Locate the cell with the specified text and output its (x, y) center coordinate. 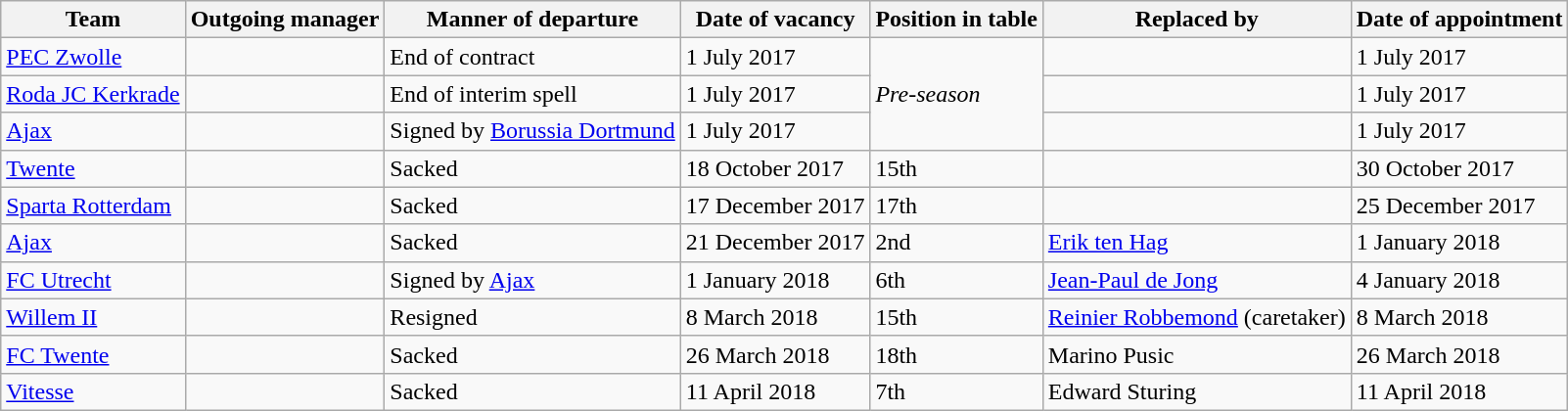
Manner of departure (532, 20)
30 October 2017 (1459, 168)
Willem II (93, 317)
17th (956, 205)
Pre-season (956, 94)
Jean-Paul de Jong (1196, 280)
Sparta Rotterdam (93, 205)
Outgoing manager (285, 20)
Team (93, 20)
21 December 2017 (775, 243)
Date of appointment (1459, 20)
FC Utrecht (93, 280)
Reinier Robbemond (caretaker) (1196, 317)
PEC Zwolle (93, 57)
FC Twente (93, 354)
18th (956, 354)
Replaced by (1196, 20)
25 December 2017 (1459, 205)
Marino Pusic (1196, 354)
18 October 2017 (775, 168)
Resigned (532, 317)
17 December 2017 (775, 205)
Position in table (956, 20)
Date of vacancy (775, 20)
End of interim spell (532, 94)
7th (956, 391)
Edward Sturing (1196, 391)
2nd (956, 243)
6th (956, 280)
Signed by Ajax (532, 280)
Signed by Borussia Dortmund (532, 131)
Twente (93, 168)
Erik ten Hag (1196, 243)
4 January 2018 (1459, 280)
End of contract (532, 57)
Roda JC Kerkrade (93, 94)
Vitesse (93, 391)
